Pinpoint the cell where the given text exists, returning its (x, y) midpoint coordinate. 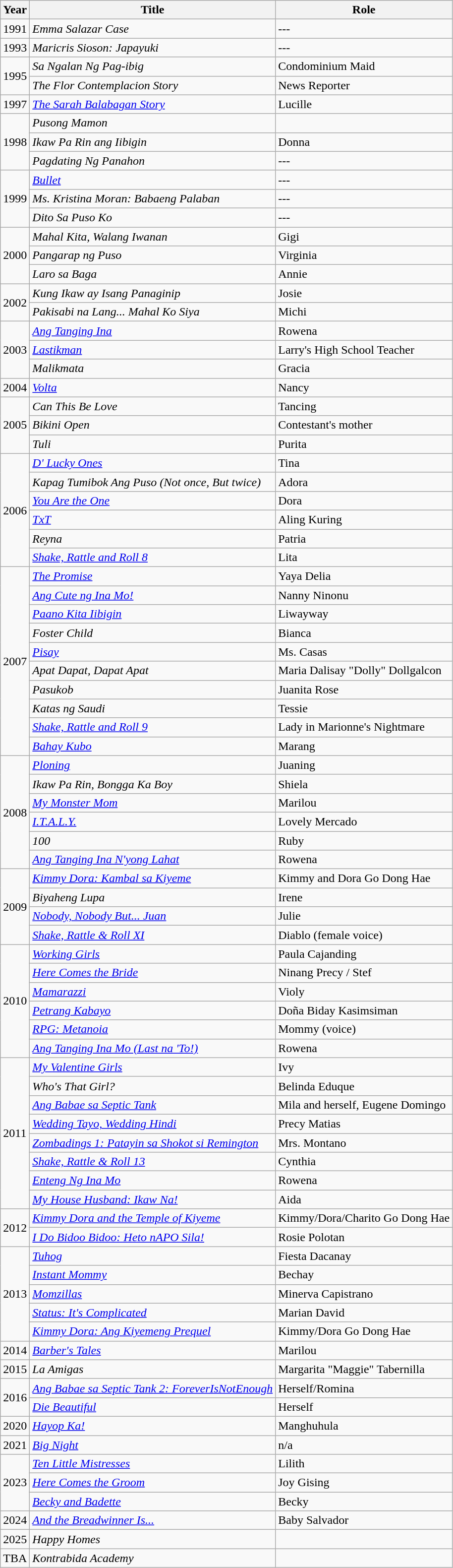
Liwayway (364, 614)
Ang Tanging Ina (153, 331)
Malikmata (153, 369)
Doña Biday Kasimsiman (364, 1010)
Bullet (153, 180)
Julie (364, 916)
Shake, Rattle & Roll XI (153, 935)
Bikini Open (153, 425)
Dora (364, 501)
Patria (364, 538)
RPG: Metanoia (153, 1029)
Mahal Kita, Walang Iwanan (153, 237)
Tuli (153, 444)
2013 (15, 1294)
TBA (15, 1558)
Status: It's Complicated (153, 1313)
Becky (364, 1502)
1997 (15, 104)
Mrs. Montano (364, 1142)
My Monster Mom (153, 803)
Kimmy Dora and the Temple of Kiyeme (153, 1218)
Pisay (153, 652)
Working Girls (153, 954)
2003 (15, 350)
Bahay Kubo (153, 746)
My Valentine Girls (153, 1067)
Lucille (364, 104)
1998 (15, 142)
Dito Sa Puso Ko (153, 217)
Ang Cute ng Ina Mo! (153, 595)
Lady in Marionne's Nightmare (364, 727)
Marian David (364, 1313)
Rosie Polotan (364, 1237)
Paula Cajanding (364, 954)
Purita (364, 444)
Who's That Girl? (153, 1086)
Diablo (female voice) (364, 935)
Baby Salvador (364, 1520)
Ploning (153, 765)
Role (364, 10)
Reyna (153, 538)
Becky and Badette (153, 1502)
Herself/Romina (364, 1388)
Donna (364, 142)
Manghuhula (364, 1426)
Lastikman (153, 350)
Happy Homes (153, 1539)
2024 (15, 1520)
Katas ng Saudi (153, 708)
Shiela (364, 784)
Tina (364, 463)
Title (153, 10)
Ang Babae sa Septic Tank 2: ForeverIsNotEnough (153, 1388)
Pusong Mamon (153, 123)
Barber's Tales (153, 1350)
I.T.A.L.Y. (153, 821)
I Do Bidoo Bidoo: Heto nAPO Sila! (153, 1237)
Kimmy/Dora/Charito Go Dong Hae (364, 1218)
Ruby (364, 841)
Petrang Kabayo (153, 1010)
2009 (15, 907)
Shake, Rattle & Roll 13 (153, 1162)
Larry's High School Teacher (364, 350)
The Flor Contemplacion Story (153, 85)
2020 (15, 1426)
Big Night (153, 1445)
2007 (15, 662)
2008 (15, 812)
Joy Gising (364, 1483)
Apat Dapat, Dapat Apat (153, 671)
Bechay (364, 1275)
2014 (15, 1350)
D' Lucky Ones (153, 463)
2000 (15, 255)
La Amigas (153, 1369)
2016 (15, 1397)
Sa Ngalan Ng Pag-ibig (153, 66)
Pangarap ng Puso (153, 255)
Ikaw Pa Rin ang Iibigin (153, 142)
Ms. Casas (364, 652)
Ninang Precy / Stef (364, 973)
Kapag Tumibok Ang Puso (Not once, But twice) (153, 482)
Pakisabi na Lang... Mahal Ko Siya (153, 312)
Juanita Rose (364, 690)
Fiesta Dacanay (364, 1256)
Ms. Kristina Moran: Babaeng Palaban (153, 198)
Kimmy and Dora Go Dong Hae (364, 878)
Instant Mommy (153, 1275)
Can This Be Love (153, 406)
Pasukob (153, 690)
2023 (15, 1483)
2025 (15, 1539)
Shake, Rattle and Roll 8 (153, 558)
Here Comes the Groom (153, 1483)
Kimmy/Dora Go Dong Hae (364, 1331)
Ang Babae sa Septic Tank (153, 1105)
You Are the One (153, 501)
News Reporter (364, 85)
Ang Tanging Ina N'yong Lahat (153, 860)
Nancy (364, 387)
Aida (364, 1199)
Annie (364, 274)
Nanny Ninonu (364, 595)
Die Beautiful (153, 1407)
Laro sa Baga (153, 274)
Here Comes the Bride (153, 973)
2010 (15, 1001)
TxT (153, 519)
Hayop Ka! (153, 1426)
Emma Salazar Case (153, 29)
Marang (364, 746)
Bianca (364, 633)
2012 (15, 1228)
Contestant's mother (364, 425)
Mamarazzi (153, 992)
1995 (15, 76)
Mila and herself, Eugene Domingo (364, 1105)
Tuhog (153, 1256)
Aling Kuring (364, 519)
The Promise (153, 576)
Condominium Maid (364, 66)
Biyaheng Lupa (153, 897)
Michi (364, 312)
Foster Child (153, 633)
1999 (15, 198)
Pagdating Ng Panahon (153, 161)
Ikaw Pa Rin, Bongga Ka Boy (153, 784)
Lovely Mercado (364, 821)
2021 (15, 1445)
Paano Kita Iibigin (153, 614)
Tancing (364, 406)
Precy Matias (364, 1124)
Yaya Delia (364, 576)
Year (15, 10)
Kimmy Dora: Kambal sa Kiyeme (153, 878)
Ten Little Mistresses (153, 1464)
Lilith (364, 1464)
Maricris Sioson: Japayuki (153, 48)
Tessie (364, 708)
Nobody, Nobody But... Juan (153, 916)
1991 (15, 29)
2006 (15, 510)
Adora (364, 482)
The Sarah Balabagan Story (153, 104)
n/a (364, 1445)
Maria Dalisay "Dolly" Dollgalcon (364, 671)
2002 (15, 303)
2011 (15, 1133)
1993 (15, 48)
Juaning (364, 765)
Kontrabida Academy (153, 1558)
Momzillas (153, 1294)
Shake, Rattle and Roll 9 (153, 727)
My House Husband: Ikaw Na! (153, 1199)
Belinda Eduque (364, 1086)
2005 (15, 425)
Volta (153, 387)
Cynthia (364, 1162)
Gigi (364, 237)
2004 (15, 387)
And the Breadwinner Is... (153, 1520)
Wedding Tayo, Wedding Hindi (153, 1124)
Josie (364, 293)
Enteng Ng Ina Mo (153, 1181)
Mommy (voice) (364, 1029)
Gracia (364, 369)
Zombadings 1: Patayin sa Shokot si Remington (153, 1142)
Herself (364, 1407)
Kung Ikaw ay Isang Panaginip (153, 293)
2015 (15, 1369)
Margarita "Maggie" Tabernilla (364, 1369)
100 (153, 841)
Ivy (364, 1067)
Virginia (364, 255)
Irene (364, 897)
Violy (364, 992)
Minerva Capistrano (364, 1294)
Lita (364, 558)
Ang Tanging Ina Mo (Last na 'To!) (153, 1048)
Kimmy Dora: Ang Kiyemeng Prequel (153, 1331)
